Determine the [x, y] coordinate at the center of the cell enclosing the given text.  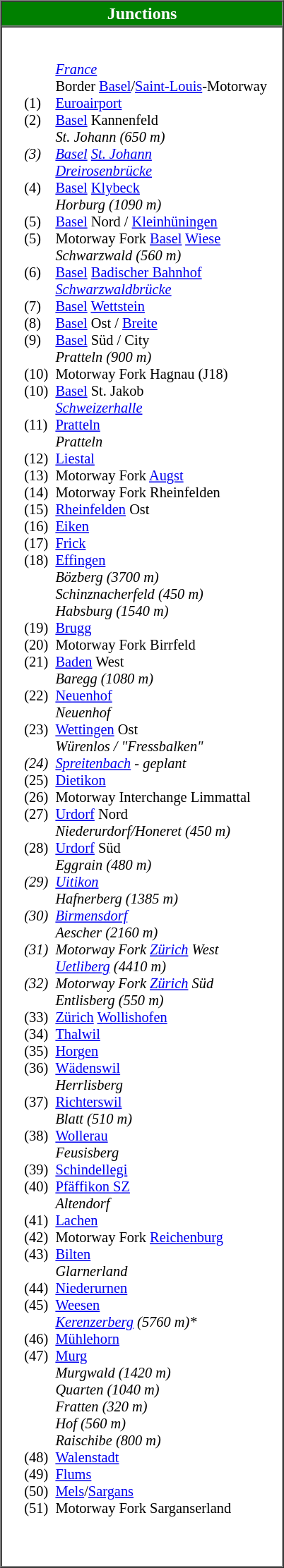
Hafnerberg (1385 m) [161, 899]
(26) [40, 798]
Aescher (2160 m) [161, 933]
(50) [40, 1492]
Uitikon [161, 882]
(17) [40, 544]
Niederurnen [161, 1289]
Feusisberg [161, 1153]
Urdorf Süd [161, 849]
Baden West [161, 662]
(24) [40, 764]
(47) [40, 1356]
Spreitenbach - geplant [161, 764]
Horburg (1090 m) [161, 205]
(30) [40, 916]
(8) [40, 324]
Murg [161, 1356]
Rheinfelden Ost [161, 510]
(36) [40, 1069]
(45) [40, 1306]
(32) [40, 984]
Motorway Fork Zürich West [161, 950]
(49) [40, 1475]
Flums [161, 1475]
(11) [40, 425]
Kerenzerberg (5760 m)* [161, 1323]
Liestal [161, 459]
Dietikon [161, 781]
(13) [40, 476]
Bözberg (3700 m) [161, 578]
(25) [40, 781]
Entlisberg (550 m) [161, 1001]
(35) [40, 1052]
Brugg [161, 628]
Basel Klybeck [161, 188]
(1) [40, 104]
(19) [40, 628]
Niederurdorf/Honeret (450 m) [161, 832]
(43) [40, 1255]
Thalwil [161, 1035]
Basel Süd / City [161, 341]
Motorway Fork Rheinfelden [161, 493]
(28) [40, 849]
Junctions [143, 14]
(39) [40, 1170]
France [161, 70]
(4) [40, 188]
Horgen [161, 1052]
(3) [40, 154]
Schinznacherfeld (450 m) [161, 595]
Habsburg (1540 m) [161, 612]
Basel Nord / Kleinhüningen [161, 222]
Quarten (1040 m) [161, 1390]
Schindellegi [161, 1170]
Motorway Fork Reichenburg [161, 1238]
(46) [40, 1339]
(31) [40, 950]
Hof (560 m) [161, 1424]
Border Basel/Saint-Louis-Motorway [161, 87]
Würenlos / "Fressbalken" [161, 747]
Mühlehorn [161, 1339]
Lachen [161, 1221]
Dreirosenbrücke [161, 171]
Zürich Wollishofen [161, 1018]
Eiken [161, 527]
Bilten [161, 1255]
Weesen [161, 1306]
Wädenswil [161, 1069]
(15) [40, 510]
(23) [40, 730]
Murgwald (1420 m) [161, 1373]
Motorway Fork Zürich Süd [161, 984]
St. Johann (650 m) [161, 138]
(44) [40, 1289]
(22) [40, 696]
Frick [161, 544]
(33) [40, 1018]
Glarnerland [161, 1272]
(12) [40, 459]
(20) [40, 645]
Schweizerhalle [161, 408]
(51) [40, 1509]
Motorway Interchange Limmattal [161, 798]
(34) [40, 1035]
(18) [40, 561]
Pratteln (900 m) [161, 358]
Raischibe (800 m) [161, 1441]
(42) [40, 1238]
(48) [40, 1458]
(16) [40, 527]
Basel Ost / Breite [161, 324]
(38) [40, 1136]
Effingen [161, 561]
Basel Kannenfeld [161, 121]
Eggrain (480 m) [161, 865]
Walenstadt [161, 1458]
Wollerau [161, 1136]
Mels/Sargans [161, 1492]
Baregg (1080 m) [161, 679]
(41) [40, 1221]
(14) [40, 493]
(27) [40, 815]
(2) [40, 121]
Motorway Fork Birrfeld [161, 645]
Schwarzwald (560 m) [161, 256]
(40) [40, 1187]
(37) [40, 1102]
Basel Wettstein [161, 307]
Motorway Fork Sarganserland [161, 1509]
(9) [40, 341]
Herrlisberg [161, 1086]
(21) [40, 662]
(6) [40, 273]
Blatt (510 m) [161, 1119]
Motorway Fork Augst [161, 476]
(7) [40, 307]
Birmensdorf [161, 916]
(29) [40, 882]
Basel St. Jakob [161, 391]
Motorway Fork Basel Wiese [161, 239]
Euroairport [161, 104]
Schwarzwaldbrücke [161, 290]
Fratten (320 m) [161, 1407]
Motorway Fork Hagnau (J18) [161, 375]
Urdorf Nord [161, 815]
Richterswil [161, 1102]
Basel St. Johann [161, 154]
Altendorf [161, 1204]
Basel Badischer Bahnhof [161, 273]
Wettingen Ost [161, 730]
Uetliberg (4410 m) [161, 967]
Pfäffikon SZ [161, 1187]
